Search for the cell housing the specified text and yield its (x, y) center coordinate. 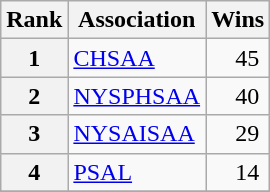
CHSAA (137, 58)
3 (34, 134)
PSAL (137, 172)
40 (238, 96)
14 (238, 172)
4 (34, 172)
45 (238, 58)
2 (34, 96)
Wins (238, 20)
Rank (34, 20)
NYSAISAA (137, 134)
Association (137, 20)
1 (34, 58)
NYSPHSAA (137, 96)
29 (238, 134)
